Locate the cell with the specified text and output its (X, Y) center coordinate. 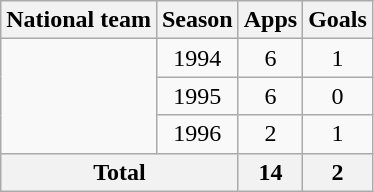
Apps (270, 20)
National team (79, 20)
Season (197, 20)
1996 (197, 134)
Total (120, 172)
1995 (197, 96)
Goals (338, 20)
14 (270, 172)
0 (338, 96)
1994 (197, 58)
